Find where the given text appears and provide that cell's center as (X, Y) coordinate. 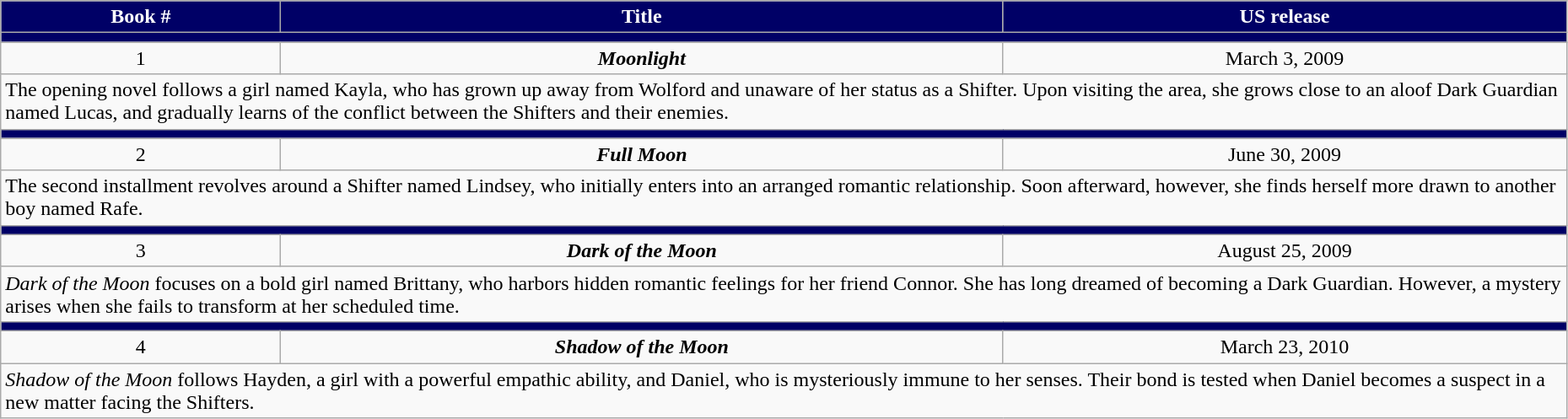
Book # (141, 17)
2 (141, 154)
1 (141, 58)
US release (1285, 17)
Full Moon (642, 154)
Title (642, 17)
August 25, 2009 (1285, 250)
3 (141, 250)
Moonlight (642, 58)
June 30, 2009 (1285, 154)
March 3, 2009 (1285, 58)
4 (141, 346)
March 23, 2010 (1285, 346)
Dark of the Moon (642, 250)
Shadow of the Moon (642, 346)
